For the text-containing cell, return its midpoint in (x, y) coordinate format. 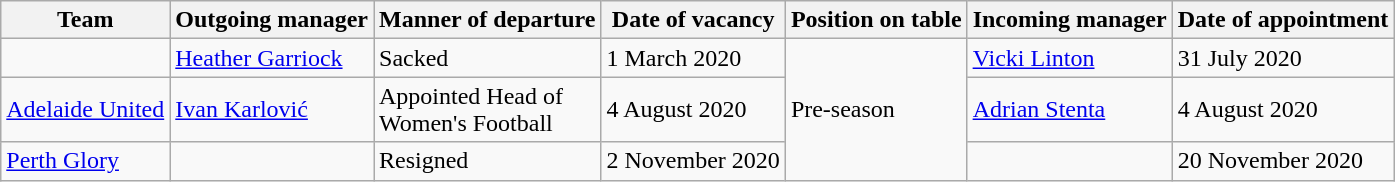
Adrian Stenta (1070, 110)
Perth Glory (86, 161)
Position on table (876, 20)
Sacked (488, 58)
Team (86, 20)
31 July 2020 (1283, 58)
1 March 2020 (693, 58)
Vicki Linton (1070, 58)
Date of vacancy (693, 20)
Adelaide United (86, 110)
Ivan Karlović (272, 110)
Incoming manager (1070, 20)
Heather Garriock (272, 58)
2 November 2020 (693, 161)
20 November 2020 (1283, 161)
Appointed Head ofWomen's Football (488, 110)
Pre-season (876, 110)
Date of appointment (1283, 20)
Outgoing manager (272, 20)
Manner of departure (488, 20)
Resigned (488, 161)
